Provide the [x, y] coordinate of the cell's center where the given text is located.  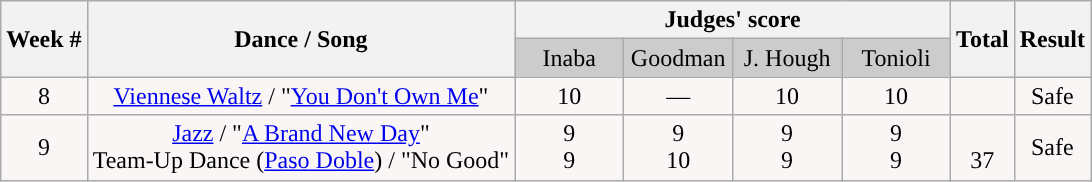
Tonioli [896, 58]
Jazz / "A Brand New Day"Team-Up Dance (Paso Doble) / "No Good" [301, 148]
8 [44, 96]
J. Hough [788, 58]
Inaba [570, 58]
Judges' score [733, 20]
37 [983, 148]
Total [983, 39]
9 [44, 148]
Result [1052, 39]
Viennese Waltz / "You Don't Own Me" [301, 96]
Week # [44, 39]
— [678, 96]
Dance / Song [301, 39]
Goodman [678, 58]
910 [678, 148]
